Capture the cell that displays the provided text and extract its (x, y) central coordinate. 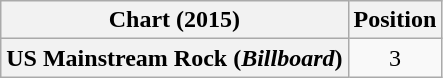
US Mainstream Rock (Billboard) (174, 58)
Position (395, 20)
Chart (2015) (174, 20)
3 (395, 58)
